Pinpoint the cell where the given text exists, returning its [X, Y] midpoint coordinate. 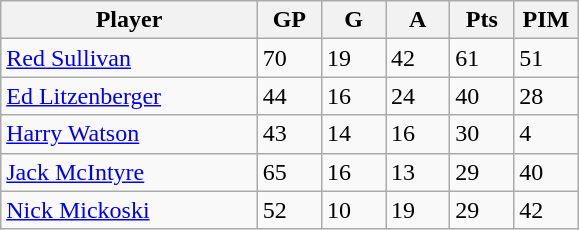
PIM [546, 20]
Red Sullivan [130, 58]
A [418, 20]
24 [418, 96]
Player [130, 20]
70 [289, 58]
51 [546, 58]
Jack McIntyre [130, 172]
28 [546, 96]
65 [289, 172]
G [353, 20]
44 [289, 96]
Nick Mickoski [130, 210]
Harry Watson [130, 134]
GP [289, 20]
Pts [482, 20]
14 [353, 134]
52 [289, 210]
10 [353, 210]
Ed Litzenberger [130, 96]
61 [482, 58]
43 [289, 134]
4 [546, 134]
30 [482, 134]
13 [418, 172]
